Determine the (X, Y) coordinate at the center of the cell enclosing the given text.  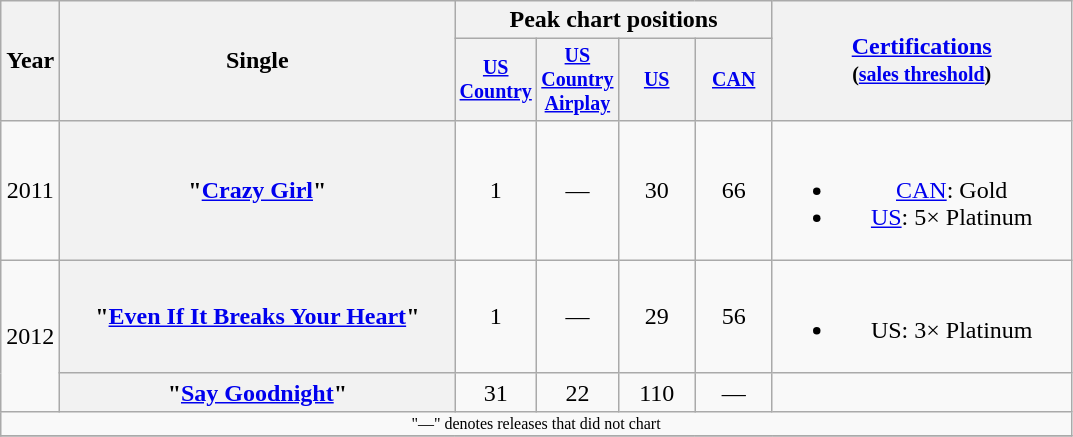
Certifications(sales threshold) (922, 61)
"—" denotes releases that did not chart (536, 423)
110 (656, 392)
"Even If It Breaks Your Heart" (258, 316)
22 (578, 392)
US (656, 80)
"Crazy Girl" (258, 190)
Single (258, 61)
30 (656, 190)
Year (30, 61)
31 (496, 392)
66 (734, 190)
US: 3× Platinum (922, 316)
2011 (30, 190)
US Country Airplay (578, 80)
2012 (30, 336)
US Country (496, 80)
CAN: GoldUS: 5× Platinum (922, 190)
"Say Goodnight" (258, 392)
29 (656, 316)
CAN (734, 80)
Peak chart positions (614, 20)
56 (734, 316)
